Extract the (x, y) coordinate from the center of the cell holding the provided text.  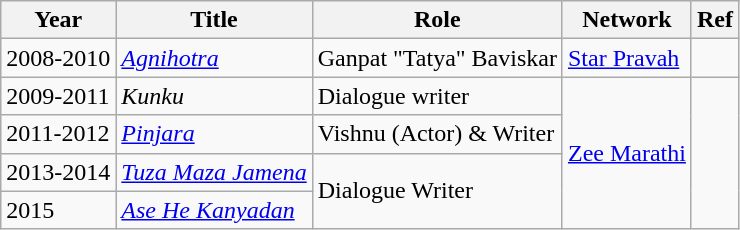
Year (58, 20)
Agnihotra (214, 58)
Star Pravah (626, 58)
2008-2010 (58, 58)
2009-2011 (58, 96)
2011-2012 (58, 134)
2013-2014 (58, 172)
2015 (58, 210)
Pinjara (214, 134)
Vishnu (Actor) & Writer (437, 134)
Role (437, 20)
Dialogue Writer (437, 191)
Dialogue writer (437, 96)
Network (626, 20)
Ref (714, 20)
Tuza Maza Jamena (214, 172)
Zee Marathi (626, 153)
Kunku (214, 96)
Ase He Kanyadan (214, 210)
Ganpat "Tatya" Baviskar (437, 58)
Title (214, 20)
